Identify which cell holds the provided text, then report its [x, y] central coordinate. 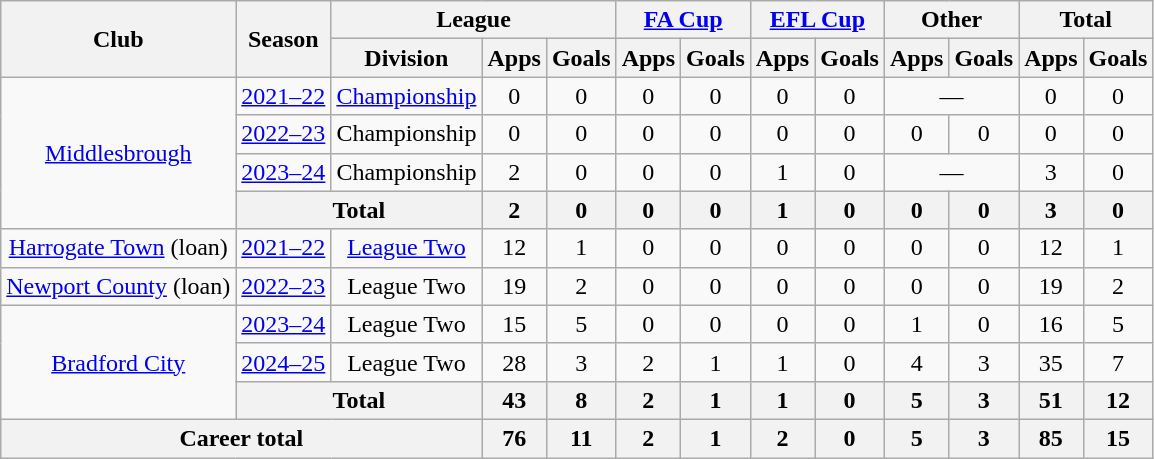
28 [514, 362]
2024–25 [284, 362]
Season [284, 39]
FA Cup [683, 20]
Career total [242, 438]
Harrogate Town (loan) [118, 248]
8 [581, 400]
43 [514, 400]
16 [1051, 324]
7 [1118, 362]
Newport County (loan) [118, 286]
Middlesbrough [118, 153]
85 [1051, 438]
Other [951, 20]
35 [1051, 362]
Bradford City [118, 362]
4 [916, 362]
Club [118, 39]
76 [514, 438]
51 [1051, 400]
Division [406, 58]
11 [581, 438]
League [474, 20]
EFL Cup [817, 20]
